Detect which cell encompasses the target text, then output its [X, Y] center coordinate. 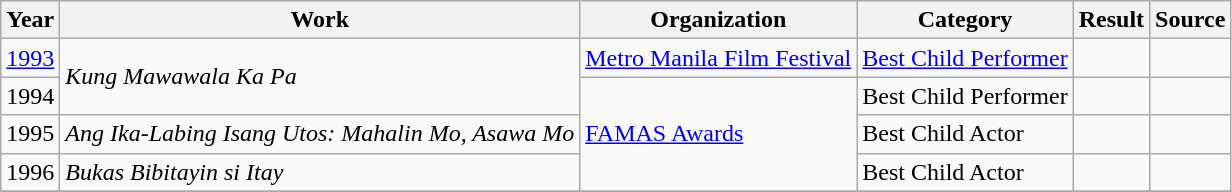
Category [965, 20]
1995 [30, 134]
Metro Manila Film Festival [718, 58]
FAMAS Awards [718, 134]
1993 [30, 58]
Source [1190, 20]
Ang Ika-Labing Isang Utos: Mahalin Mo, Asawa Mo [320, 134]
Result [1111, 20]
Year [30, 20]
Work [320, 20]
1996 [30, 172]
Organization [718, 20]
Kung Mawawala Ka Pa [320, 77]
Bukas Bibitayin si Itay [320, 172]
1994 [30, 96]
